From the cell containing the given text, extract its center point as (X, Y) coordinate. 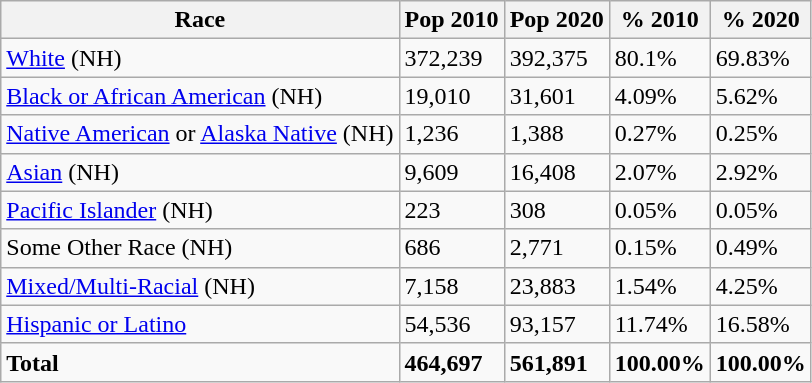
23,883 (556, 286)
% 2010 (660, 20)
Some Other Race (NH) (200, 248)
561,891 (556, 362)
Hispanic or Latino (200, 324)
1,236 (452, 134)
1,388 (556, 134)
223 (452, 210)
93,157 (556, 324)
54,536 (452, 324)
464,697 (452, 362)
69.83% (760, 58)
0.49% (760, 248)
2.92% (760, 172)
9,609 (452, 172)
Pop 2010 (452, 20)
16.58% (760, 324)
0.15% (660, 248)
2.07% (660, 172)
31,601 (556, 96)
4.25% (760, 286)
4.09% (660, 96)
White (NH) (200, 58)
0.25% (760, 134)
2,771 (556, 248)
1.54% (660, 286)
0.27% (660, 134)
Black or African American (NH) (200, 96)
19,010 (452, 96)
7,158 (452, 286)
Pop 2020 (556, 20)
Asian (NH) (200, 172)
392,375 (556, 58)
Mixed/Multi-Racial (NH) (200, 286)
11.74% (660, 324)
Pacific Islander (NH) (200, 210)
80.1% (660, 58)
16,408 (556, 172)
308 (556, 210)
372,239 (452, 58)
5.62% (760, 96)
Total (200, 362)
Native American or Alaska Native (NH) (200, 134)
% 2020 (760, 20)
Race (200, 20)
686 (452, 248)
